Locate the cell with the specified text and output its (x, y) center coordinate. 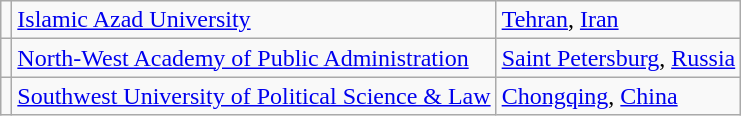
Saint Petersburg, Russia (618, 58)
Tehran, Iran (618, 20)
Islamic Azad University (254, 20)
Southwest University of Political Science & Law (254, 96)
North-West Academy of Public Administration (254, 58)
Chongqing, China (618, 96)
